Scan for the cell matching the given text and deliver its (x, y) coordinate at center. 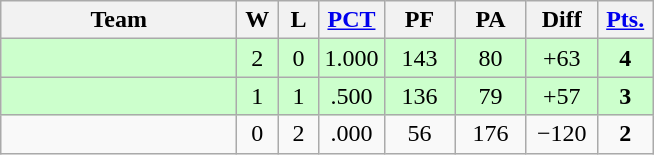
L (298, 20)
PA (490, 20)
143 (420, 58)
176 (490, 134)
.000 (352, 134)
.500 (352, 96)
4 (625, 58)
79 (490, 96)
PCT (352, 20)
56 (420, 134)
Team (119, 20)
W (258, 20)
−120 (562, 134)
3 (625, 96)
Diff (562, 20)
136 (420, 96)
+57 (562, 96)
Pts. (625, 20)
1.000 (352, 58)
80 (490, 58)
PF (420, 20)
+63 (562, 58)
